Pinpoint the cell where the given text exists, returning its (x, y) midpoint coordinate. 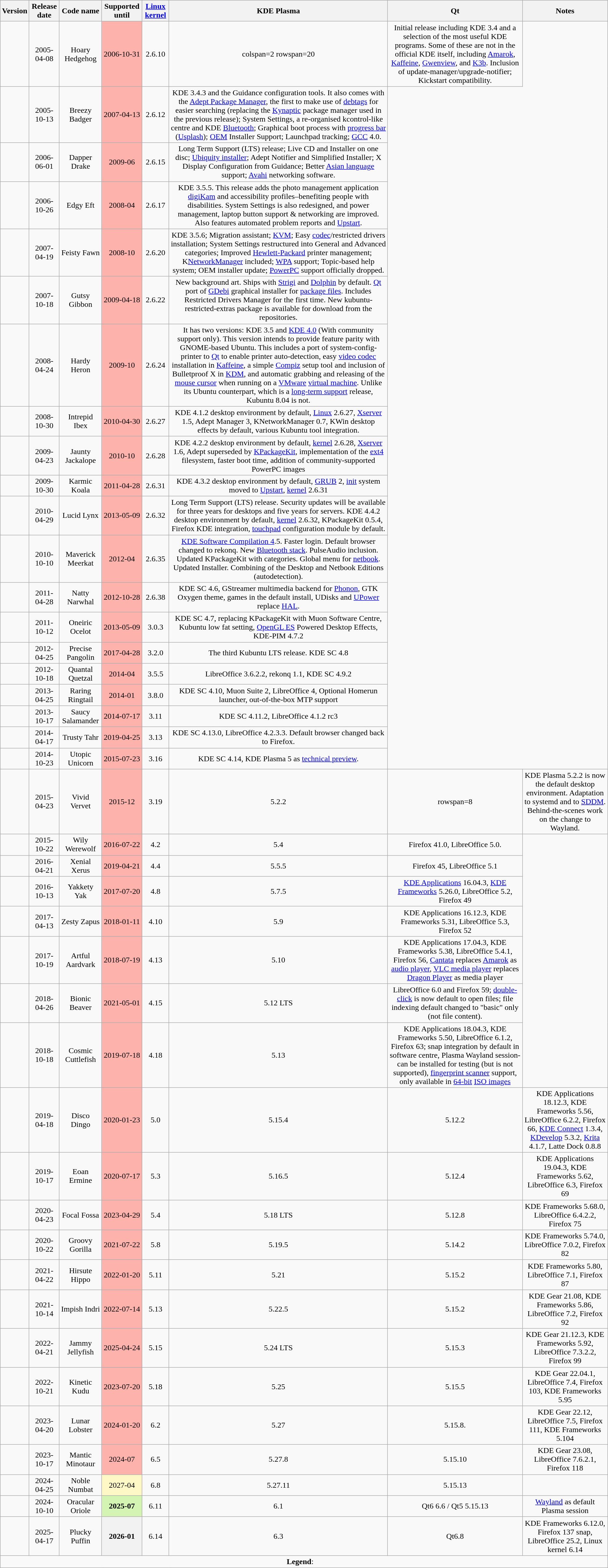
2015-04-23 (44, 802)
2025-04-17 (44, 1536)
3.0.3 (155, 627)
KDE 4.3.2 desktop environment by default, GRUB 2, init system moved to Upstart, kernel 2.6.31 (278, 486)
KDE SC 4.7, replacing KPackageKit with Muon Software Centre, Kubuntu low fat setting, OpenGL ES Powered Desktop Effects, KDE-PIM 4.7.2 (278, 627)
5.3 (155, 1176)
2021-10-14 (44, 1309)
Saucy Salamander (81, 716)
4.13 (155, 960)
KDE Frameworks 5.68.0, LibreOffice 6.4.2.2, Firefox 75 (565, 1215)
2019-10-17 (44, 1176)
5.9 (278, 921)
2016-10-13 (44, 891)
Jammy Jellyfish (81, 1348)
2.6.22 (155, 300)
Xenial Xerus (81, 866)
4.10 (155, 921)
KDE SC 4.13.0, LibreOffice 4.2.3.3. Default browser changed back to Firefox. (278, 737)
Intrepid Ibex (81, 421)
2.6.35 (155, 559)
2019-04-25 (122, 737)
KDE SC 4.14, KDE Plasma 5 as technical preview. (278, 759)
Feisty Fawn (81, 253)
5.24 LTS (278, 1348)
2018-10-18 (44, 1055)
Notes (565, 11)
Linux kernel (155, 11)
2.6.12 (155, 114)
5.25 (278, 1387)
Lucid Lynx (81, 516)
5.15.8. (455, 1425)
2015-07-23 (122, 759)
2023-04-29 (122, 1215)
5.27.8 (278, 1459)
Firefox 45, LibreOffice 5.1 (455, 866)
2017-04-13 (44, 921)
Release date (44, 11)
2008-04 (122, 205)
2014-04-17 (44, 737)
2013-10-17 (44, 716)
2020-10-22 (44, 1245)
2006-10-26 (44, 205)
2020-01-23 (122, 1120)
2011-10-12 (44, 627)
2014-07-17 (122, 716)
5.18 LTS (278, 1215)
Edgy Eft (81, 205)
2019-07-18 (122, 1055)
5.16.5 (278, 1176)
5.12 LTS (278, 1003)
5.11 (155, 1275)
2014-01 (122, 695)
2.6.24 (155, 365)
Noble Numbat (81, 1485)
2.6.15 (155, 162)
2022-07-14 (122, 1309)
5.15.4 (278, 1120)
2017-07-20 (122, 891)
Quantal Quetzal (81, 674)
Impish Indri (81, 1309)
Yakkety Yak (81, 891)
2022-10-21 (44, 1387)
6.3 (278, 1536)
2007-10-18 (44, 300)
2016-04-21 (44, 866)
5.22.5 (278, 1309)
5.7.5 (278, 891)
Supported until (122, 11)
2023-10-17 (44, 1459)
2021-04-22 (44, 1275)
2016-07-22 (122, 844)
Natty Narwhal (81, 597)
2018-01-11 (122, 921)
6.1 (278, 1506)
2012-04-25 (44, 653)
3.5.5 (155, 674)
KDE Frameworks 6.12.0, Firefox 137 snap, LibreOffice 25.2, Linux kernel 6.14 (565, 1536)
2024-01-20 (122, 1425)
2012-10-18 (44, 674)
2014-04 (122, 674)
Oracular Oriole (81, 1506)
3.16 (155, 759)
5.2.2 (278, 802)
KDE Gear 22.04.1, LibreOffice 7.4, Firefox 103, KDE Frameworks 5.95 (565, 1387)
KDE SC 4.6, GStreamer multimedia backend for Phonon, GTK Oxygen theme, games in the default install, UDisks and UPower replace HAL. (278, 597)
2018-04-26 (44, 1003)
5.15.5 (455, 1387)
Gutsy Gibbon (81, 300)
colspan=2 rowspan=20 (278, 54)
5.12.2 (455, 1120)
Karmic Koala (81, 486)
LibreOffice 3.6.2.2, rekonq 1.1, KDE SC 4.9.2 (278, 674)
5.14.2 (455, 1245)
2024-10-10 (44, 1506)
6.2 (155, 1425)
2.6.32 (155, 516)
2025-07 (122, 1506)
Artful Aardvark (81, 960)
2010-04-29 (44, 516)
2.6.10 (155, 54)
Code name (81, 11)
Hardy Heron (81, 365)
KDE Gear 22.12, LibreOffice 7.5, Firefox 111, KDE Frameworks 5.104 (565, 1425)
2012-04 (122, 559)
2021-05-01 (122, 1003)
2007-04-19 (44, 253)
5.18 (155, 1387)
2021-07-22 (122, 1245)
KDE Applications 16.04.3, KDE Frameworks 5.26.0, LibreOffice 5.2, Firefox 49 (455, 891)
Wily Werewolf (81, 844)
Hoary Hedgehog (81, 54)
Precise Pangolin (81, 653)
2020-07-17 (122, 1176)
2026-01 (122, 1536)
4.15 (155, 1003)
6.5 (155, 1459)
2015-10-22 (44, 844)
5.15.10 (455, 1459)
Utopic Unicorn (81, 759)
2008-10 (122, 253)
2022-01-20 (122, 1275)
Jaunty Jackalope (81, 456)
Breezy Badger (81, 114)
2023-07-20 (122, 1387)
2.6.31 (155, 486)
2025-04-24 (122, 1348)
Hirsute Hippo (81, 1275)
2009-06 (122, 162)
3.13 (155, 737)
2024-07 (122, 1459)
rowspan=8 (455, 802)
Cosmic Cuttlefish (81, 1055)
5.27 (278, 1425)
2008-04-24 (44, 365)
4.2 (155, 844)
Dapper Drake (81, 162)
Groovy Gorilla (81, 1245)
3.19 (155, 802)
2017-10-19 (44, 960)
Version (15, 11)
5.8 (155, 1245)
5.15 (155, 1348)
KDE SC 4.10, Muon Suite 2, LibreOffice 4, Optional Homerun launcher, out-of-the-box MTP support (278, 695)
2019-04-21 (122, 866)
Lunar Lobster (81, 1425)
4.8 (155, 891)
2006-06-01 (44, 162)
2010-10-10 (44, 559)
5.27.11 (278, 1485)
Focal Fossa (81, 1215)
Legend: (304, 1561)
6.8 (155, 1485)
2007-04-13 (122, 114)
2013-04-25 (44, 695)
2022-04-21 (44, 1348)
5.15.13 (455, 1485)
2018-07-19 (122, 960)
KDE SC 4.11.2, LibreOffice 4.1.2 rc3 (278, 716)
5.0 (155, 1120)
KDE Applications 19.04.3, KDE Frameworks 5.62, LibreOffice 6.3, Firefox 69 (565, 1176)
KDE Gear 23.08, LibreOffice 7.6.2.1, Firefox 118 (565, 1459)
2.6.27 (155, 421)
Qt6 6.6 / Qt5 5.15.13 (455, 1506)
2014-10-23 (44, 759)
KDE Frameworks 5.80, LibreOffice 7.1, Firefox 87 (565, 1275)
Plucky Puffin (81, 1536)
2019-04-18 (44, 1120)
2006-10-31 (122, 54)
3.8.0 (155, 695)
5.12.4 (455, 1176)
2008-10-30 (44, 421)
2010-10 (122, 456)
2009-10-30 (44, 486)
2009-04-18 (122, 300)
KDE Gear 21.12.3, KDE Frameworks 5.92, LibreOffice 7.3.2.2, Firefox 99 (565, 1348)
Maverick Meerkat (81, 559)
3.11 (155, 716)
Bionic Beaver (81, 1003)
5.12.8 (455, 1215)
Mantic Minotaur (81, 1459)
KDE Plasma (278, 11)
5.21 (278, 1275)
2009-04-23 (44, 456)
2020-04-23 (44, 1215)
2.6.17 (155, 205)
5.15.3 (455, 1348)
2005-10-13 (44, 114)
LibreOffice 6.0 and Firefox 59; double-click is now default to open files; file indexing default changed to "basic" only (not file content). (455, 1003)
Qt (455, 11)
6.11 (155, 1506)
2023-04-20 (44, 1425)
5.10 (278, 960)
2015-12 (122, 802)
2017-04-28 (122, 653)
5.19.5 (278, 1245)
2024-04-25 (44, 1485)
Disco Dingo (81, 1120)
Eoan Ermine (81, 1176)
2005-04-08 (44, 54)
The third Kubuntu LTS release. KDE SC 4.8 (278, 653)
2.6.38 (155, 597)
3.2.0 (155, 653)
Kinetic Kudu (81, 1387)
KDE Frameworks 5.74.0, LibreOffice 7.0.2, Firefox 82 (565, 1245)
Oneiric Ocelot (81, 627)
6.14 (155, 1536)
KDE Applications 16.12.3, KDE Frameworks 5.31, LibreOffice 5.3, Firefox 52 (455, 921)
2.6.28 (155, 456)
Wayland as default Plasma session (565, 1506)
Qt6.8 (455, 1536)
5.5.5 (278, 866)
KDE Plasma 5.2.2 is now the default desktop environment. Adaptation to systemd and to SDDM. Behind-the-scenes work on the change to Wayland. (565, 802)
Vivid Vervet (81, 802)
2.6.20 (155, 253)
2012-10-28 (122, 597)
2027-04 (122, 1485)
KDE Applications 18.12.3, KDE Frameworks 5.56, LibreOffice 6.2.2, Firefox 66, KDE Connect 1.3.4, KDevelop 5.3.2, Krita 4.1.7, Latte Dock 0.8.8 (565, 1120)
2010-04-30 (122, 421)
Zesty Zapus (81, 921)
4.4 (155, 866)
2009-10 (122, 365)
Trusty Tahr (81, 737)
4.18 (155, 1055)
KDE Gear 21.08, KDE Frameworks 5.86, LibreOffice 7.2, Firefox 92 (565, 1309)
Raring Ringtail (81, 695)
Firefox 41.0, LibreOffice 5.0. (455, 844)
